Return the [X, Y] coordinate for the center point of the cell that contains the specified text.  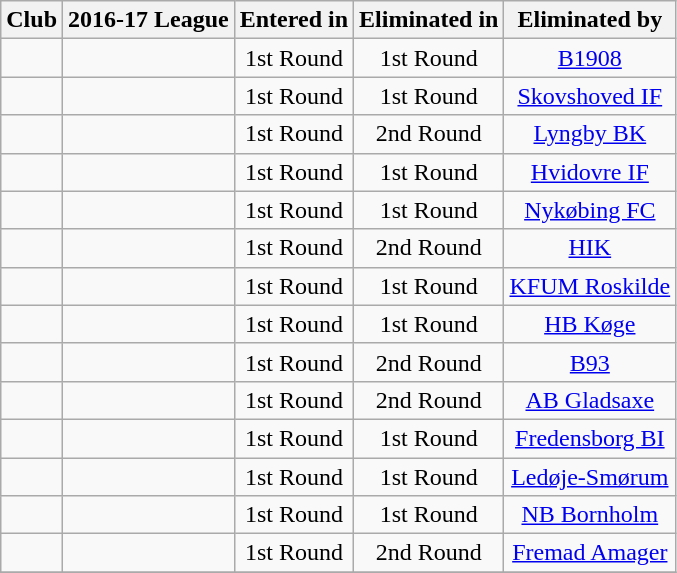
B93 [590, 362]
Fredensborg BI [590, 438]
B1908 [590, 58]
Skovshoved IF [590, 96]
Club [32, 20]
HB Køge [590, 324]
Lyngby BK [590, 134]
Ledøje-Smørum [590, 477]
Entered in [294, 20]
AB Gladsaxe [590, 400]
Hvidovre IF [590, 172]
Nykøbing FC [590, 210]
Eliminated in [429, 20]
Eliminated by [590, 20]
KFUM Roskilde [590, 286]
2016-17 League [149, 20]
NB Bornholm [590, 515]
HIK [590, 248]
Fremad Amager [590, 553]
